From the cell containing the given text, extract its center point as (x, y) coordinate. 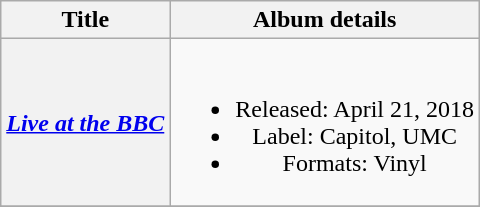
Title (86, 20)
Released: April 21, 2018Label: Capitol, UMC Formats: Vinyl (325, 122)
Album details (325, 20)
Live at the BBC (86, 122)
